Extract the [x, y] coordinate from the center of the cell holding the provided text.  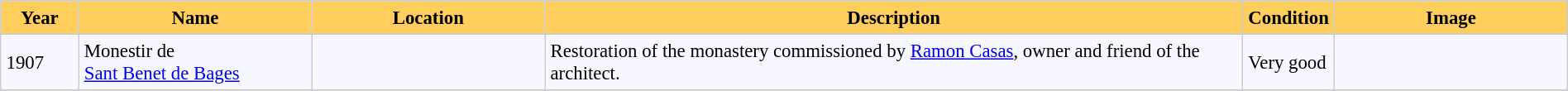
Very good [1288, 62]
Restoration of the monastery commissioned by Ramon Casas, owner and friend of the architect. [894, 62]
Condition [1288, 17]
Image [1451, 17]
Name [195, 17]
Monestir de Sant Benet de Bages [195, 62]
1907 [40, 62]
Description [894, 17]
Year [40, 17]
Location [428, 17]
